Identify which cell holds the provided text, then report its (x, y) central coordinate. 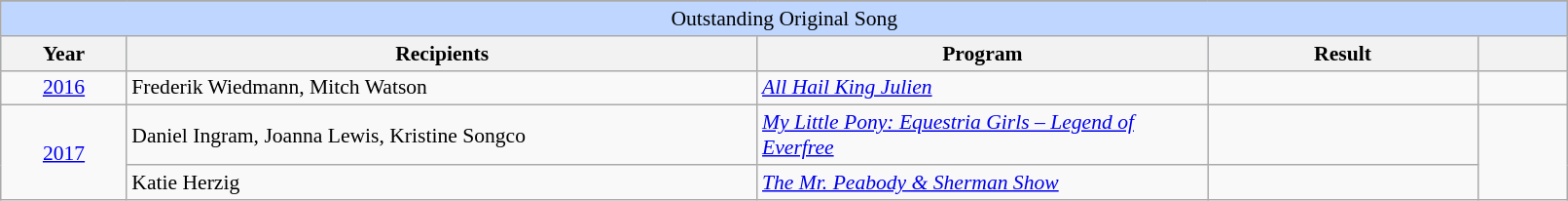
Year (64, 54)
My Little Pony: Equestria Girls – Legend of Everfree (983, 135)
Recipients (442, 54)
Frederik Wiedmann, Mitch Watson (442, 88)
2016 (64, 88)
All Hail King Julien (983, 88)
Outstanding Original Song (784, 19)
Katie Herzig (442, 182)
Program (983, 54)
2017 (64, 152)
Result (1343, 54)
Daniel Ingram, Joanna Lewis, Kristine Songco (442, 135)
The Mr. Peabody & Sherman Show (983, 182)
